Detect which cell encompasses the target text, then output its (x, y) center coordinate. 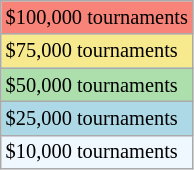
$50,000 tournaments (97, 85)
$25,000 tournaments (97, 118)
$10,000 tournaments (97, 152)
$75,000 tournaments (97, 51)
$100,000 tournaments (97, 17)
